Search for the cell housing the specified text and yield its [X, Y] center coordinate. 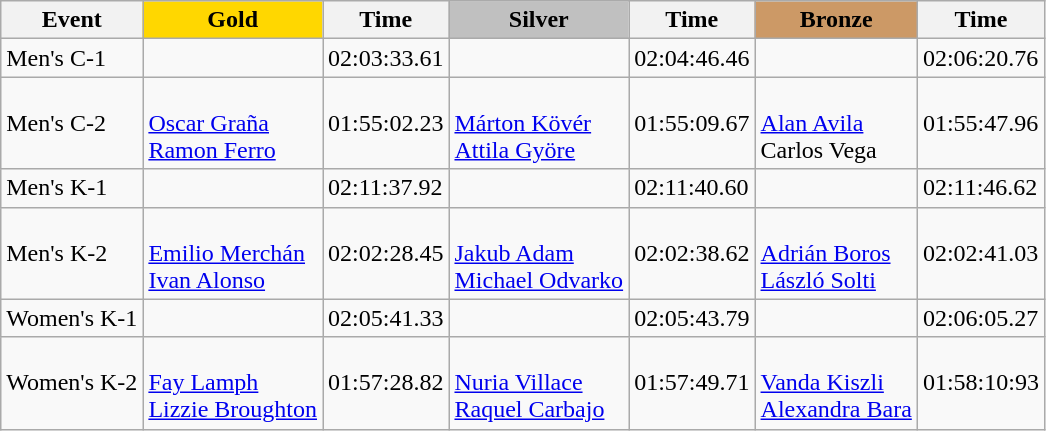
02:02:28.45 [386, 253]
Bronze [836, 20]
02:05:41.33 [386, 318]
02:11:40.60 [692, 188]
Jakub AdamMichael Odvarko [539, 253]
01:57:28.82 [386, 383]
Alan AvilaCarlos Vega [836, 123]
Vanda KiszliAlexandra Bara [836, 383]
01:57:49.71 [692, 383]
Women's K-1 [72, 318]
02:02:38.62 [692, 253]
02:11:46.62 [980, 188]
Adrián BorosLászló Solti [836, 253]
02:11:37.92 [386, 188]
01:55:47.96 [980, 123]
Oscar GrañaRamon Ferro [233, 123]
Silver [539, 20]
Nuria VillaceRaquel Carbajo [539, 383]
Event [72, 20]
Emilio MerchánIvan Alonso [233, 253]
Women's K-2 [72, 383]
02:03:33.61 [386, 58]
Gold [233, 20]
02:06:05.27 [980, 318]
02:06:20.76 [980, 58]
01:58:10:93 [980, 383]
Fay LamphLizzie Broughton [233, 383]
01:55:02.23 [386, 123]
Márton KövérAttila Györe [539, 123]
Men's K-2 [72, 253]
02:04:46.46 [692, 58]
01:55:09.67 [692, 123]
Men's K-1 [72, 188]
02:05:43.79 [692, 318]
Men's C-2 [72, 123]
02:02:41.03 [980, 253]
Men's C-1 [72, 58]
